For the text-containing cell, return its midpoint in (X, Y) coordinate format. 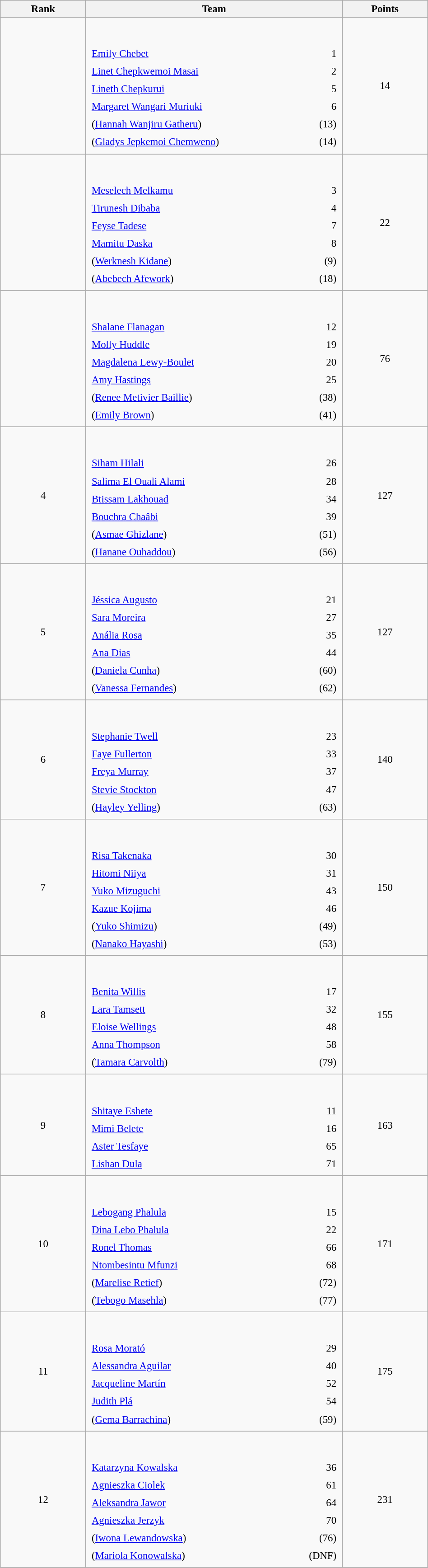
Mimi Belete (191, 1128)
26 (316, 463)
Lineth Chepkurui (196, 89)
171 (385, 1244)
17 (312, 992)
(Marelise Retief) (190, 1282)
Anna Thompson (187, 1045)
Meselech Melkamu 3 Tirunesh Dibaba 4 Feyse Tadese 7 Mamitu Daska 8 (Werknesh Kidane) (9) (Abebech Afework) (18) (214, 222)
(Nanako Hayashi) (187, 944)
Emily Chebet (196, 54)
Eloise Wellings (187, 1027)
Jéssica Augusto (190, 600)
Katarzyna Kowalska 36 Agnieszka Ciolek 61 Aleksandra Jawor 64 Agnieszka Jerzyk 70 (Iwona Lewandowska) (76) (Mariola Konowalska) (DNF) (214, 1499)
1 (321, 54)
Rank (43, 9)
Salima El Ouali Alami (191, 481)
61 (309, 1485)
3 (314, 190)
(Vanessa Fernandes) (190, 688)
Stevie Stockton (185, 789)
175 (385, 1372)
Jéssica Augusto 21 Sara Moreira 27 Anália Rosa 35 Ana Dias 44 (Daniela Cunha) (60) (Vanessa Fernandes) (62) (214, 632)
(Mariola Konowalska) (183, 1556)
Stephanie Twell (185, 737)
Lebogang Phalula (190, 1212)
65 (316, 1146)
Hitomi Niiya (187, 873)
28 (316, 481)
140 (385, 759)
150 (385, 887)
30 (312, 855)
39 (316, 516)
Ana Dias (190, 653)
48 (312, 1027)
(Gema Barrachina) (188, 1419)
Freya Murray (185, 772)
Kazue Kojima (187, 908)
46 (312, 908)
Lebogang Phalula 15 Dina Lebo Phalula 22 Ronel Thomas 66 Ntombesintu Mfunzi 68 (Marelise Retief) (72) (Tebogo Masehla) (77) (214, 1244)
(18) (314, 278)
Sara Moreira (190, 618)
47 (311, 789)
71 (316, 1164)
155 (385, 1015)
36 (309, 1467)
Risa Takenaka (187, 855)
(59) (313, 1419)
163 (385, 1125)
27 (315, 618)
Molly Huddle (192, 344)
Shalane Flanagan 12 Molly Huddle 19 Magdalena Lewy-Boulet 20 Amy Hastings 25 (Renee Metivier Baillie) (38) (Emily Brown) (41) (214, 359)
Points (385, 9)
Shalane Flanagan (192, 327)
(Hannah Wanjiru Gatheru) (196, 124)
Mamitu Daska (189, 243)
Team (214, 9)
Siham Hilali 26 Salima El Ouali Alami 28 Btissam Lakhouad 34 Bouchra Chaâbi 39 (Asmae Ghizlane) (51) (Hanane Ouhaddou) (56) (214, 495)
34 (316, 498)
(14) (321, 142)
(Hayley Yelling) (185, 807)
(Gladys Jepkemoi Chemweno) (196, 142)
Judith Plá (188, 1401)
Benita Willis 17 Lara Tamsett 32 Eloise Wellings 48 Anna Thompson 58 (Tamara Carvolth) (79) (214, 1015)
Ntombesintu Mfunzi (190, 1265)
52 (313, 1384)
20 (318, 362)
Margaret Wangari Muriuki (196, 107)
Tirunesh Dibaba (189, 208)
(79) (312, 1062)
43 (312, 891)
35 (315, 635)
15 (315, 1212)
(62) (315, 688)
Lara Tamsett (187, 1009)
Agnieszka Ciolek (183, 1485)
23 (311, 737)
Shitaye Eshete 11 Mimi Belete 16 Aster Tesfaye 65 Lishan Dula 71 (214, 1125)
Lishan Dula (191, 1164)
Amy Hastings (192, 380)
54 (313, 1401)
Magdalena Lewy-Boulet (192, 362)
9 (43, 1125)
(Yuko Shimizu) (187, 926)
25 (318, 380)
(53) (312, 944)
(Abebech Afework) (189, 278)
32 (312, 1009)
231 (385, 1499)
14 (385, 86)
Dina Lebo Phalula (190, 1230)
(13) (321, 124)
Stephanie Twell 23 Faye Fullerton 33 Freya Murray 37 Stevie Stockton 47 (Hayley Yelling) (63) (214, 759)
(DNF) (309, 1556)
(Emily Brown) (192, 415)
66 (315, 1247)
31 (312, 873)
16 (316, 1128)
Ronel Thomas (190, 1247)
(51) (316, 534)
21 (315, 600)
(Werknesh Kidane) (189, 261)
Meselech Melkamu (189, 190)
(41) (318, 415)
Aleksandra Jawor (183, 1502)
(Iwona Lewandowska) (183, 1538)
Agnieszka Jerzyk (183, 1520)
Bouchra Chaâbi (191, 516)
64 (309, 1502)
(Daniela Cunha) (190, 671)
(Asmae Ghizlane) (191, 534)
Shitaye Eshete (191, 1111)
(Tebogo Masehla) (190, 1300)
76 (385, 359)
Btissam Lakhouad (191, 498)
Anália Rosa (190, 635)
Aster Tesfaye (191, 1146)
Feyse Tadese (189, 225)
(76) (309, 1538)
(77) (315, 1300)
(56) (316, 552)
40 (313, 1366)
29 (313, 1348)
2 (321, 71)
(38) (318, 398)
Jacqueline Martín (188, 1384)
(72) (315, 1282)
(60) (315, 671)
(Renee Metivier Baillie) (192, 398)
44 (315, 653)
Rosa Morató 29 Alessandra Aguilar 40 Jacqueline Martín 52 Judith Plá 54 (Gema Barrachina) (59) (214, 1372)
37 (311, 772)
58 (312, 1045)
Linet Chepkwemoi Masai (196, 71)
Alessandra Aguilar (188, 1366)
(Hanane Ouhaddou) (191, 552)
Yuko Mizuguchi (187, 891)
Katarzyna Kowalska (183, 1467)
(Tamara Carvolth) (187, 1062)
10 (43, 1244)
Siham Hilali (191, 463)
Risa Takenaka 30 Hitomi Niiya 31 Yuko Mizuguchi 43 Kazue Kojima 46 (Yuko Shimizu) (49) (Nanako Hayashi) (53) (214, 887)
(49) (312, 926)
Emily Chebet 1 Linet Chepkwemoi Masai 2 Lineth Chepkurui 5 Margaret Wangari Muriuki 6 (Hannah Wanjiru Gatheru) (13) (Gladys Jepkemoi Chemweno) (14) (214, 86)
19 (318, 344)
Benita Willis (187, 992)
70 (309, 1520)
(63) (311, 807)
68 (315, 1265)
33 (311, 754)
Rosa Morató (188, 1348)
Faye Fullerton (185, 754)
(9) (314, 261)
